Output the [x, y] coordinate of the center of the cell containing the given text.  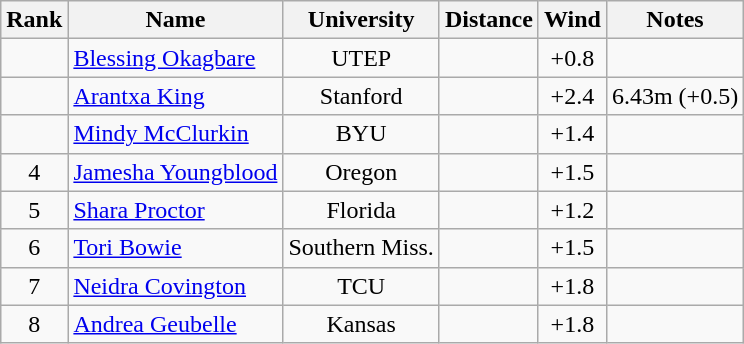
Wind [572, 20]
8 [34, 324]
Florida [361, 210]
TCU [361, 286]
Rank [34, 20]
Tori Bowie [176, 248]
+1.4 [572, 134]
7 [34, 286]
Arantxa King [176, 96]
Stanford [361, 96]
Name [176, 20]
UTEP [361, 58]
Neidra Covington [176, 286]
Shara Proctor [176, 210]
6 [34, 248]
6.43m (+0.5) [674, 96]
5 [34, 210]
4 [34, 172]
Jamesha Youngblood [176, 172]
+2.4 [572, 96]
BYU [361, 134]
Kansas [361, 324]
Oregon [361, 172]
Andrea Geubelle [176, 324]
+1.2 [572, 210]
Mindy McClurkin [176, 134]
Southern Miss. [361, 248]
+0.8 [572, 58]
Notes [674, 20]
Distance [488, 20]
Blessing Okagbare [176, 58]
University [361, 20]
